Return the [X, Y] coordinate for the center point of the cell that contains the specified text.  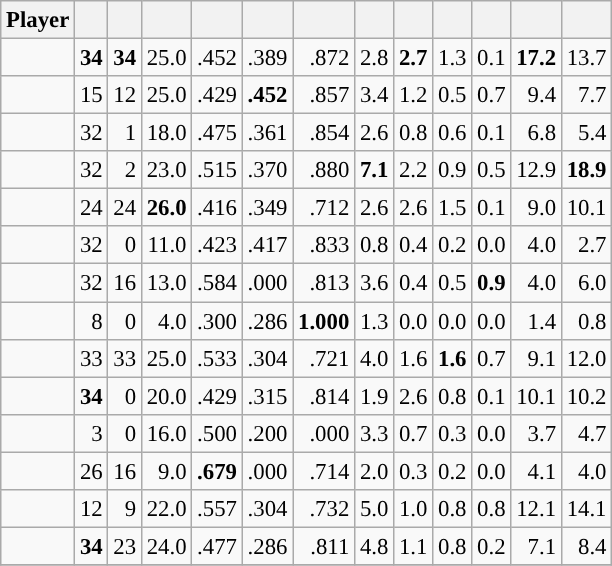
.811 [324, 546]
3.6 [374, 283]
.300 [217, 321]
22.0 [166, 509]
.416 [217, 208]
18.0 [166, 133]
.854 [324, 133]
4.1 [536, 471]
8.4 [586, 546]
Player [38, 20]
.857 [324, 95]
23 [124, 546]
.200 [267, 433]
11.0 [166, 245]
26 [92, 471]
12.9 [536, 170]
1.4 [536, 321]
4.8 [374, 546]
2 [124, 170]
1 [124, 133]
1.0 [414, 509]
.833 [324, 245]
1.1 [414, 546]
23.0 [166, 170]
13.7 [586, 58]
.500 [217, 433]
.872 [324, 58]
8 [92, 321]
12.1 [536, 509]
12.0 [586, 358]
9.4 [536, 95]
.814 [324, 396]
3 [92, 433]
3.7 [536, 433]
15 [92, 95]
.679 [217, 471]
.361 [267, 133]
17.2 [536, 58]
.721 [324, 358]
3.4 [374, 95]
6.0 [586, 283]
2.0 [374, 471]
.423 [217, 245]
.477 [217, 546]
3.3 [374, 433]
14.1 [586, 509]
4.7 [586, 433]
.880 [324, 170]
18.9 [586, 170]
.584 [217, 283]
20.0 [166, 396]
2.8 [374, 58]
.712 [324, 208]
6.8 [536, 133]
0.6 [452, 133]
13.0 [166, 283]
26.0 [166, 208]
.557 [217, 509]
10.2 [586, 396]
16.0 [166, 433]
9 [124, 509]
2.2 [414, 170]
.732 [324, 509]
1.5 [452, 208]
7.7 [586, 95]
.533 [217, 358]
.389 [267, 58]
1.9 [374, 396]
.417 [267, 245]
.475 [217, 133]
5.0 [374, 509]
9.1 [536, 358]
.370 [267, 170]
.515 [217, 170]
.315 [267, 396]
1.000 [324, 321]
.813 [324, 283]
24.0 [166, 546]
5.4 [586, 133]
.349 [267, 208]
.714 [324, 471]
1.2 [414, 95]
